Detect which cell encompasses the target text, then output its (x, y) center coordinate. 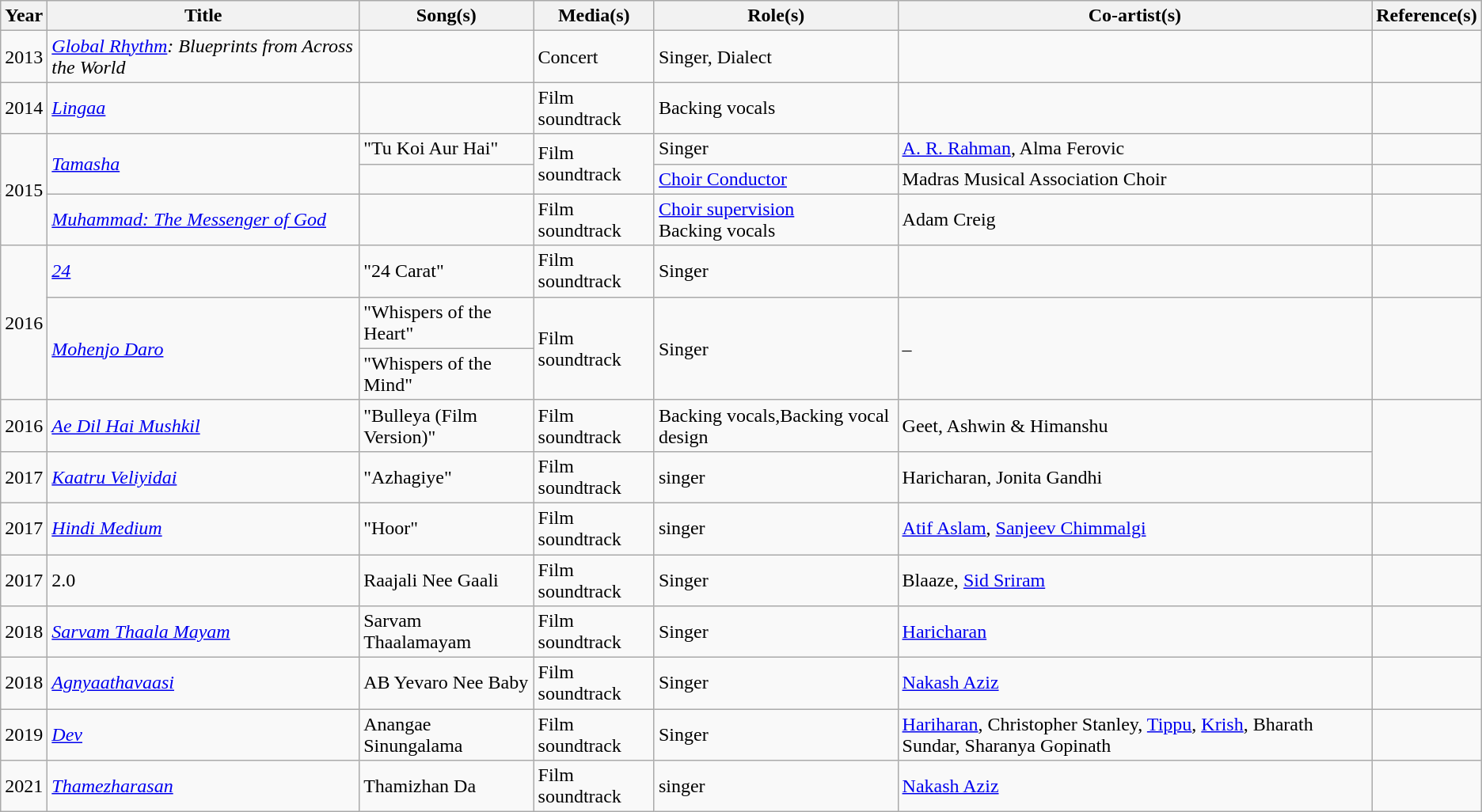
Role(s) (776, 16)
Concert (594, 57)
A. R. Rahman, Alma Ferovic (1135, 149)
AB Yevaro Nee Baby (446, 684)
Song(s) (446, 16)
Backing vocals,Backing vocal design (776, 426)
Mohenjo Daro (203, 348)
2013 (24, 57)
Lingaa (203, 108)
24 (203, 271)
Madras Musical Association Choir (1135, 179)
Global Rhythm: Blueprints from Across the World (203, 57)
Blaaze, Sid Sriram (1135, 579)
– (1135, 348)
Co-artist(s) (1135, 16)
Hindi Medium (203, 529)
"Hoor" (446, 529)
Thamizhan Da (446, 787)
Choir supervisionBacking vocals (776, 220)
Singer, Dialect (776, 57)
"Tu Koi Aur Hai" (446, 149)
Thamezharasan (203, 787)
"Bulleya (Film Version)" (446, 426)
Ae Dil Hai Mushkil (203, 426)
Sarvam Thaalamayam (446, 632)
Atif Aslam, Sanjeev Chimmalgi (1135, 529)
Raajali Nee Gaali (446, 579)
Geet, Ashwin & Himanshu (1135, 426)
Adam Creig (1135, 220)
Haricharan (1135, 632)
"Whispers of the Heart" (446, 323)
Title (203, 16)
2019 (24, 734)
"Azhagiye" (446, 476)
Dev (203, 734)
2015 (24, 190)
2021 (24, 787)
Sarvam Thaala Mayam (203, 632)
Media(s) (594, 16)
Reference(s) (1427, 16)
Tamasha (203, 164)
Anangae Sinungalama (446, 734)
Hariharan, Christopher Stanley, Tippu, Krish, Bharath Sundar, Sharanya Gopinath (1135, 734)
2.0 (203, 579)
"24 Carat" (446, 271)
Kaatru Veliyidai (203, 476)
"Whispers of the Mind" (446, 374)
2014 (24, 108)
Year (24, 16)
Choir Conductor (776, 179)
Muhammad: The Messenger of God (203, 220)
Haricharan, Jonita Gandhi (1135, 476)
Backing vocals (776, 108)
Agnyaathavaasi (203, 684)
